Return the (X, Y) coordinate for the center point of the cell that contains the specified text.  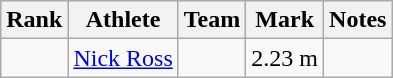
Athlete (123, 20)
Notes (358, 20)
2.23 m (285, 58)
Nick Ross (123, 58)
Team (212, 20)
Rank (34, 20)
Mark (285, 20)
